Output the [x, y] coordinate of the center of the cell containing the given text.  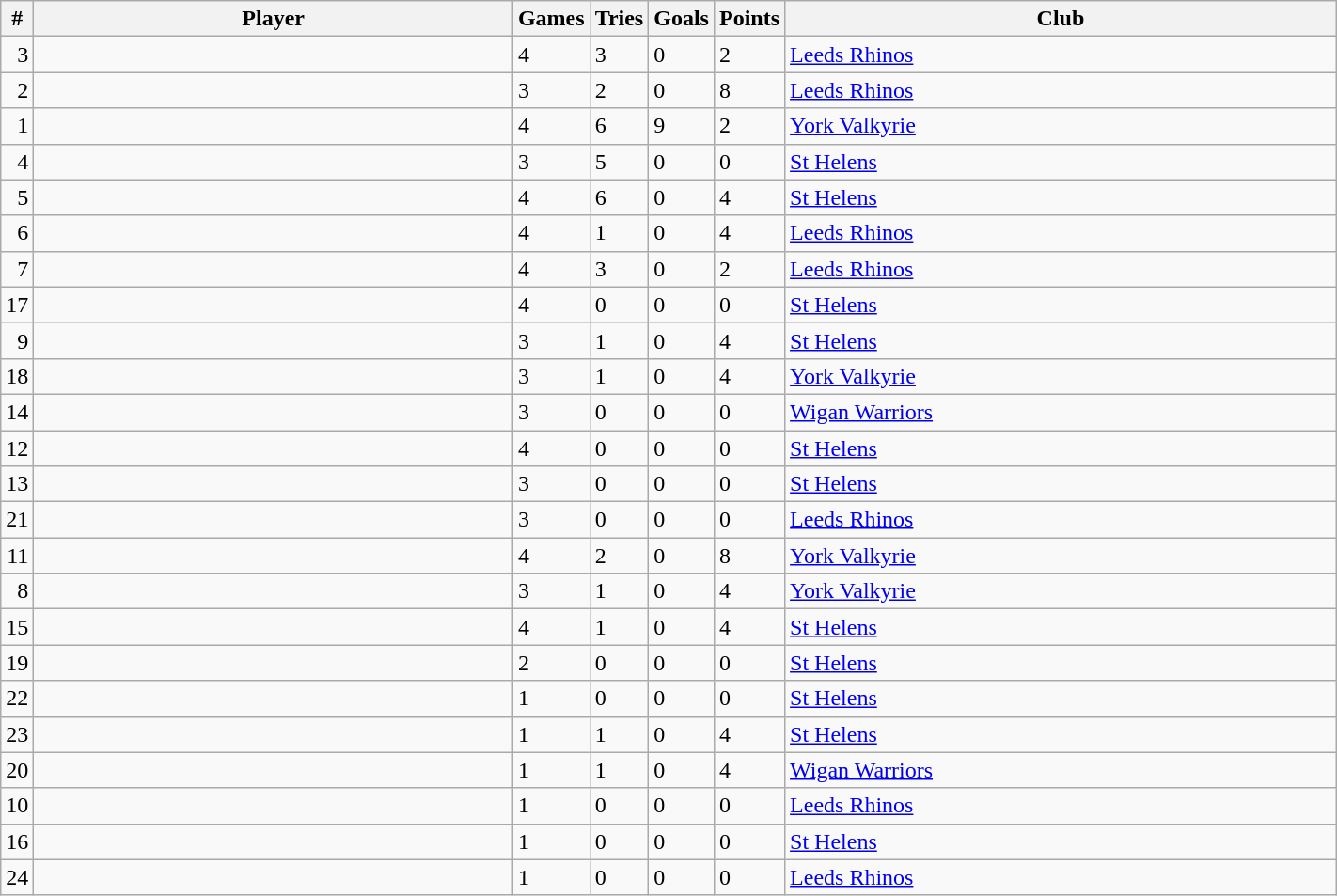
20 [17, 770]
19 [17, 663]
Goals [682, 19]
11 [17, 556]
24 [17, 877]
Player [274, 19]
12 [17, 448]
Club [1061, 19]
15 [17, 627]
21 [17, 520]
18 [17, 376]
10 [17, 806]
Points [748, 19]
22 [17, 699]
7 [17, 269]
Games [551, 19]
17 [17, 305]
16 [17, 841]
# [17, 19]
23 [17, 734]
13 [17, 484]
14 [17, 412]
Tries [619, 19]
